Return [x, y] of the center of cell containing provided text 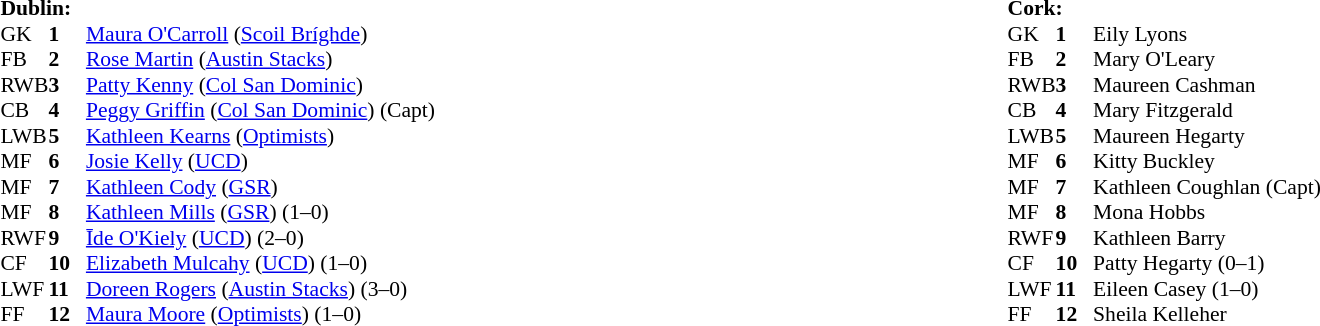
Maura O'Carroll (Scoil Bríghde) [260, 34]
Rose Martin (Austin Stacks) [260, 59]
Josie Kelly (UCD) [260, 161]
Peggy Griffin (Col San Dominic) (Capt) [260, 111]
Kathleen Cody (GSR) [260, 187]
Elizabeth Mulcahy (UCD) (1–0) [260, 263]
Īde O'Kiely (UCD) (2–0) [260, 238]
Doreen Rogers (Austin Stacks) (3–0) [260, 289]
Patty Kenny (Col San Dominic) [260, 85]
Kathleen Kearns (Optimists) [260, 136]
Kathleen Mills (GSR) (1–0) [260, 213]
